Output the [X, Y] coordinate of the center of the cell containing the given text.  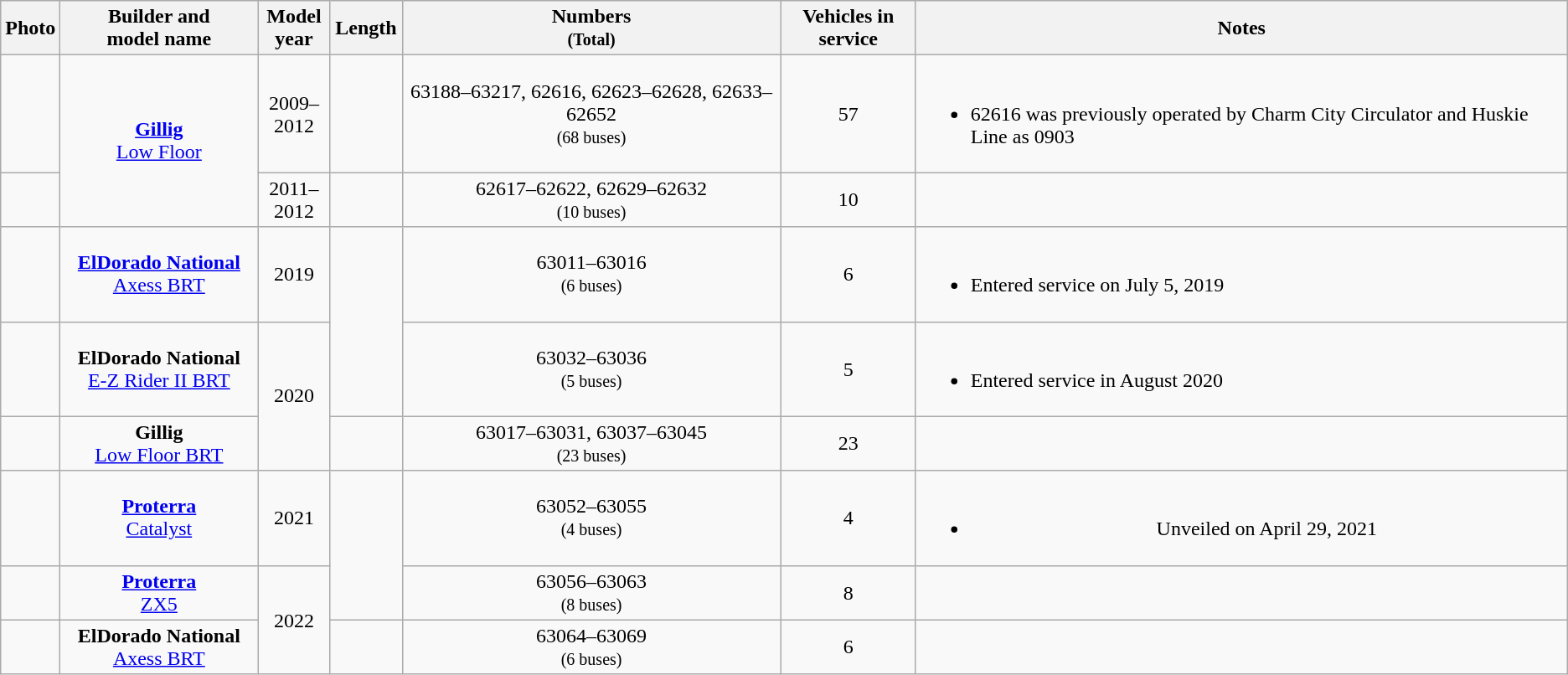
Model year [294, 28]
63188–63217, 62616, 62623–62628, 62633–62652(68 buses) [591, 114]
Numbers(Total) [591, 28]
63052–63055(4 buses) [591, 518]
Length [366, 28]
Unveiled on April 29, 2021 [1241, 518]
5 [848, 368]
2009–2012 [294, 114]
Entered service in August 2020 [1241, 368]
23 [848, 444]
63064–63069(6 buses) [591, 647]
ElDorado NationalE-Z Rider II BRT [159, 368]
ProterraZX5 [159, 593]
Entered service on July 5, 2019 [1241, 275]
62616 was previously operated by Charm City Circulator and Huskie Line as 0903 [1241, 114]
GilligLow Floor BRT [159, 444]
63011–63016(6 buses) [591, 275]
2019 [294, 275]
10 [848, 199]
2022 [294, 620]
Builder andmodel name [159, 28]
ProterraCatalyst [159, 518]
2011–2012 [294, 199]
63032–63036(5 buses) [591, 368]
62617–62622, 62629–62632(10 buses) [591, 199]
63056–63063(8 buses) [591, 593]
4 [848, 518]
2020 [294, 396]
2021 [294, 518]
8 [848, 593]
57 [848, 114]
Vehicles in service [848, 28]
Notes [1241, 28]
Photo [30, 28]
63017–63031, 63037–63045(23 buses) [591, 444]
GilligLow Floor [159, 141]
